Search for the cell housing the specified text and yield its (X, Y) center coordinate. 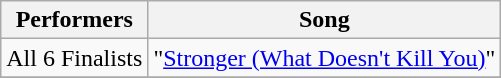
Song (324, 20)
"Stronger (What Doesn't Kill You)" (324, 58)
All 6 Finalists (74, 58)
Performers (74, 20)
